Capture the cell that displays the provided text and extract its (X, Y) central coordinate. 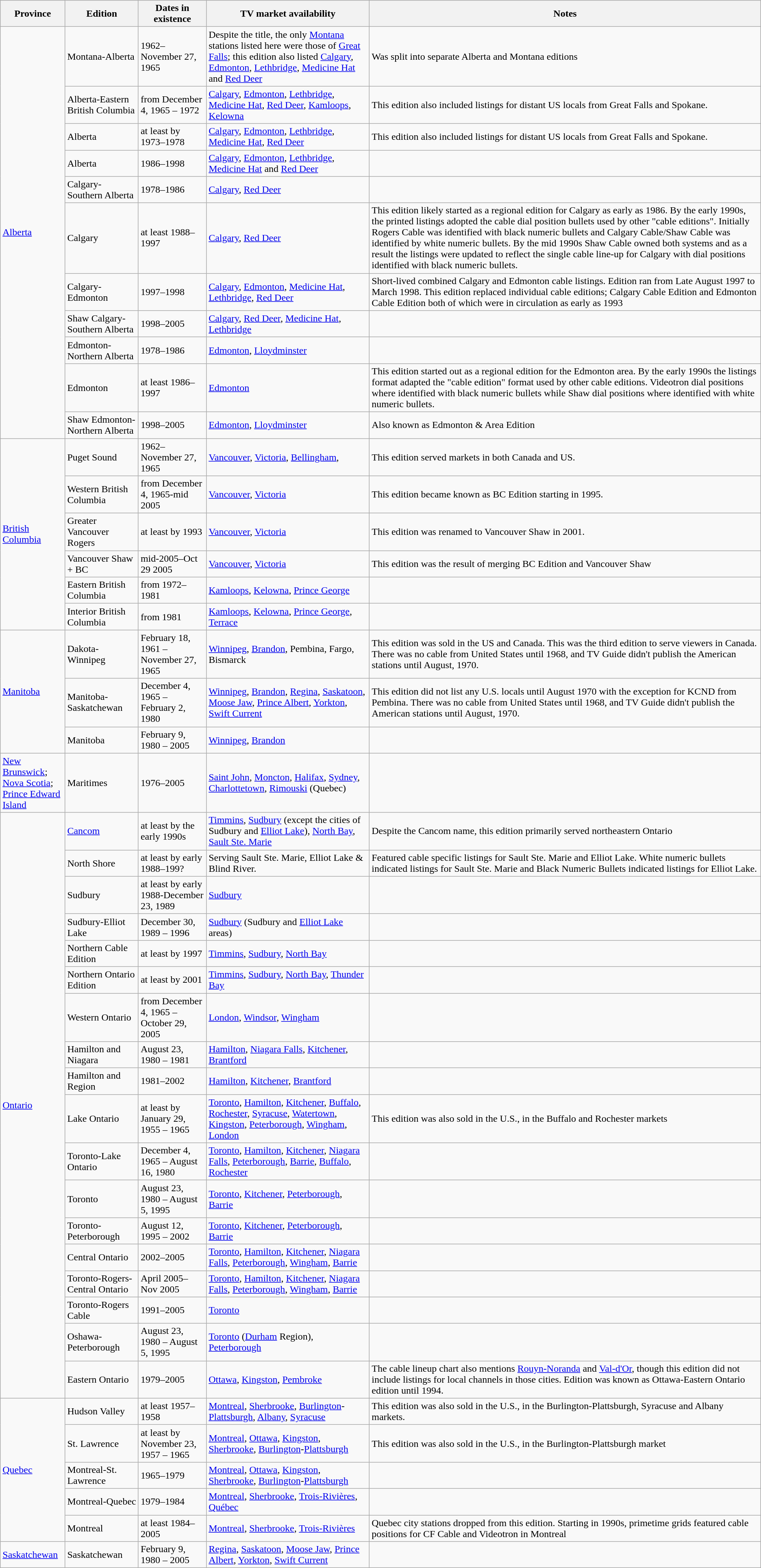
December 30, 1989 – 1996 (172, 927)
This edition was also sold in the U.S., in the Burlington-Plattsburgh, Syracuse and Albany markets. (565, 1411)
St. Lawrence (102, 1443)
1976–2005 (172, 783)
at least 1984–2005 (172, 1528)
This edition was also sold in the U.S., in the Burlington-Plattsburgh market (565, 1443)
Notes (565, 14)
Despite the Cancom name, this edition primarily served northeastern Ontario (565, 831)
Central Ontario (102, 1257)
Ontario (33, 1105)
Manitoba-Saskatchewan (102, 702)
Calgary-Southern Alberta (102, 189)
London, Windsor, Wingham (288, 1018)
Winnipeg, Brandon, Regina, Saskatoon, Moose Jaw, Prince Albert, Yorkton, Swift Current (288, 702)
Timmins, Sudbury (except the cities of Sudbury and Elliot Lake), North Bay, Sault Ste. Marie (288, 831)
April 2005–Nov 2005 (172, 1284)
Montreal-St. Lawrence (102, 1475)
from 1972–1981 (172, 590)
August 12, 1995 – 2002 (172, 1231)
Maritimes (102, 783)
Hamilton and Region (102, 1081)
Dakota-Winnipeg (102, 654)
Shaw Edmonton-Northern Alberta (102, 425)
Vancouver, Victoria, Bellingham, (288, 457)
from December 4, 1965-mid 2005 (172, 495)
Edition (102, 14)
1965–1979 (172, 1475)
Toronto, Hamilton, Kitchener, Buffalo, Rochester, Syracuse, Watertown, Kingston, Peterborough, Wingham, London (288, 1118)
TV market availability (288, 14)
Kamloops, Kelowna, Prince George (288, 590)
Calgary, Edmonton, Lethbridge, Medicine Hat and Red Deer (288, 163)
Also known as Edmonton & Area Edition (565, 425)
Montreal-Quebec (102, 1501)
Calgary (102, 238)
Northern Cable Edition (102, 953)
Toronto-Lake Ontario (102, 1162)
1979–1984 (172, 1501)
Saint John, Moncton, Halifax, Sydney, Charlottetown, Rimouski (Quebec) (288, 783)
Hamilton and Niagara (102, 1055)
Kamloops, Kelowna, Prince George, Terrace (288, 617)
Montana-Alberta (102, 56)
1986–1998 (172, 163)
Interior British Columbia (102, 617)
This edition was the result of merging BC Edition and Vancouver Shaw (565, 564)
Regina, Saskatoon, Moose Jaw, Prince Albert, Yorkton, Swift Current (288, 1555)
Calgary, Edmonton, Medicine Hat, Lethbridge, Red Deer (288, 292)
at least by 1973–1978 (172, 137)
Toronto-Rogers Cable (102, 1310)
Montreal (102, 1528)
2002–2005 (172, 1257)
1997–1998 (172, 292)
Shaw Calgary-Southern Alberta (102, 324)
1981–2002 (172, 1081)
Quebec (33, 1470)
Toronto-Rogers-Central Ontario (102, 1284)
Toronto-Peterborough (102, 1231)
Lake Ontario (102, 1118)
Dates in existence (172, 14)
1991–2005 (172, 1310)
This edition became known as BC Edition starting in 1995. (565, 495)
Winnipeg, Brandon, Pembina, Fargo, Bismarck (288, 654)
Serving Sault Ste. Marie, Elliot Lake & Blind River. (288, 863)
from December 4, 1965 – October 29, 2005 (172, 1018)
August 23, 1980 – 1981 (172, 1055)
Western Ontario (102, 1018)
at least 1957–1958 (172, 1411)
at least by 1997 (172, 953)
mid-2005–Oct 29 2005 (172, 564)
Montreal, Sherbrooke, Trois-Rivières, Québec (288, 1501)
This edition served markets in both Canada and US. (565, 457)
at least by 1993 (172, 532)
British Columbia (33, 534)
Edmonton-Northern Alberta (102, 350)
Was split into separate Alberta and Montana editions (565, 56)
Hamilton, Niagara Falls, Kitchener, Brantford (288, 1055)
New Brunswick;Nova Scotia;Prince Edward Island (33, 783)
Puget Sound (102, 457)
Toronto (Durham Region), Peterborough (288, 1342)
Calgary, Edmonton, Lethbridge, Medicine Hat, Red Deer (288, 137)
Montreal, Sherbrooke, Burlington-Plattsburgh, Albany, Syracuse (288, 1411)
at least 1988–1997 (172, 238)
at least by early 1988–199? (172, 863)
Montreal, Sherbrooke, Trois-Rivières (288, 1528)
North Shore (102, 863)
at least by 2001 (172, 979)
Western British Columbia (102, 495)
Calgary, Edmonton, Lethbridge, Medicine Hat, Red Deer, Kamloops, Kelowna (288, 105)
at least by the early 1990s (172, 831)
Alberta-Eastern British Columbia (102, 105)
at least by January 29, 1955 – 1965 (172, 1118)
This edition was renamed to Vancouver Shaw in 2001. (565, 532)
Province (33, 14)
Hudson Valley (102, 1411)
Eastern British Columbia (102, 590)
This edition was also sold in the U.S., in the Buffalo and Rochester markets (565, 1118)
Vancouver Shaw + BC (102, 564)
at least by November 23, 1957 – 1965 (172, 1443)
Calgary-Edmonton (102, 292)
Quebec city stations dropped from this edition. Starting in 1990s, primetime grids featured cable positions for CF Cable and Videotron in Montreal (565, 1528)
Timmins, Sudbury, North Bay, Thunder Bay (288, 979)
Eastern Ontario (102, 1379)
December 4, 1965 – August 16, 1980 (172, 1162)
from December 4, 1965 – 1972 (172, 105)
Sudbury (Sudbury and Elliot Lake areas) (288, 927)
Winnipeg, Brandon (288, 740)
Timmins, Sudbury, North Bay (288, 953)
December 4, 1965 – February 2, 1980 (172, 702)
at least 1986–1997 (172, 388)
Northern Ontario Edition (102, 979)
Hamilton, Kitchener, Brantford (288, 1081)
Oshawa-Peterborough (102, 1342)
1979–2005 (172, 1379)
February 18, 1961 – November 27, 1965 (172, 654)
at least by early 1988-December 23, 1989 (172, 895)
Sudbury-Elliot Lake (102, 927)
from 1981 (172, 617)
Ottawa, Kingston, Pembroke (288, 1379)
Greater Vancouver Rogers (102, 532)
Calgary, Red Deer, Medicine Hat, Lethbridge (288, 324)
Cancom (102, 831)
Toronto, Hamilton, Kitchener, Niagara Falls, Peterborough, Barrie, Buffalo, Rochester (288, 1162)
